Locate the cell with the specified text and output its [x, y] center coordinate. 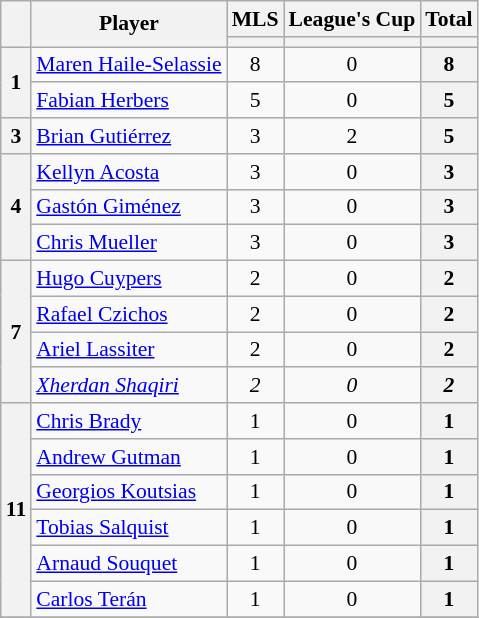
Maren Haile-Selassie [128, 65]
Kellyn Acosta [128, 172]
Rafael Czichos [128, 314]
Total [448, 19]
Brian Gutiérrez [128, 136]
7 [16, 332]
Hugo Cuypers [128, 279]
League's Cup [352, 19]
Arnaud Souquet [128, 564]
Fabian Herbers [128, 101]
Chris Brady [128, 421]
Xherdan Shaqiri [128, 386]
Gastón Giménez [128, 207]
Andrew Gutman [128, 457]
Player [128, 24]
Carlos Terán [128, 599]
11 [16, 510]
Georgios Koutsias [128, 492]
4 [16, 208]
MLS [256, 19]
Ariel Lassiter [128, 350]
Tobias Salquist [128, 528]
Chris Mueller [128, 243]
